Identify which cell holds the provided text, then report its [x, y] central coordinate. 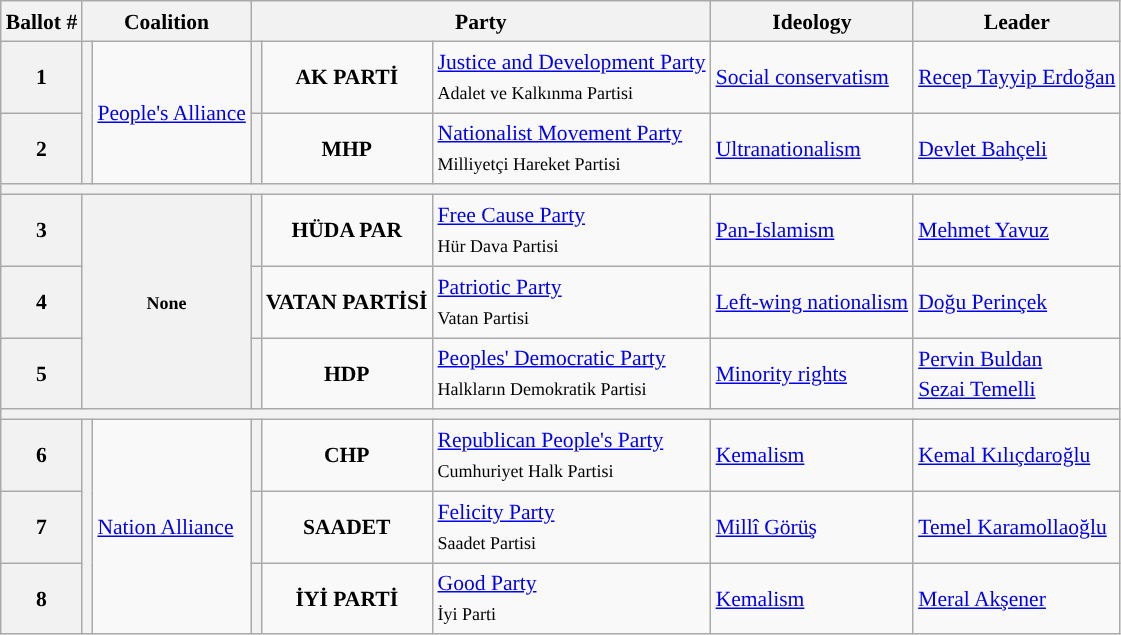
Doğu Perinçek [1016, 302]
Ultranationalism [812, 149]
Mehmet Yavuz [1016, 231]
AK PARTİ [346, 77]
7 [42, 527]
Ballot # [42, 21]
SAADET [346, 527]
Justice and Development PartyAdalet ve Kalkınma Partisi [571, 77]
Party [481, 21]
Leader [1016, 21]
Ideology [812, 21]
HDP [346, 374]
Coalition [166, 21]
Kemal Kılıçdaroğlu [1016, 456]
Temel Karamollaoğlu [1016, 527]
8 [42, 599]
Republican People's PartyCumhuriyet Halk Partisi [571, 456]
HÜDA PAR [346, 231]
3 [42, 231]
People's Alliance [172, 112]
Free Cause PartyHür Dava Partisi [571, 231]
VATAN PARTİSİ [346, 302]
Minority rights [812, 374]
Devlet Bahçeli [1016, 149]
MHP [346, 149]
CHP [346, 456]
Millî Görüş [812, 527]
Felicity PartySaadet Partisi [571, 527]
Nation Alliance [172, 528]
Pan-Islamism [812, 231]
Social conservatism [812, 77]
Good Partyİyi Parti [571, 599]
5 [42, 374]
Patriotic PartyVatan Partisi [571, 302]
Peoples' Democratic PartyHalkların Demokratik Partisi [571, 374]
Left-wing nationalism [812, 302]
1 [42, 77]
Nationalist Movement PartyMilliyetçi Hareket Partisi [571, 149]
İYİ PARTİ [346, 599]
Meral Akşener [1016, 599]
6 [42, 456]
None [166, 302]
4 [42, 302]
Pervin BuldanSezai Temelli [1016, 374]
Recep Tayyip Erdoğan [1016, 77]
2 [42, 149]
